Determine the [x, y] coordinate at the center of the cell enclosing the given text.  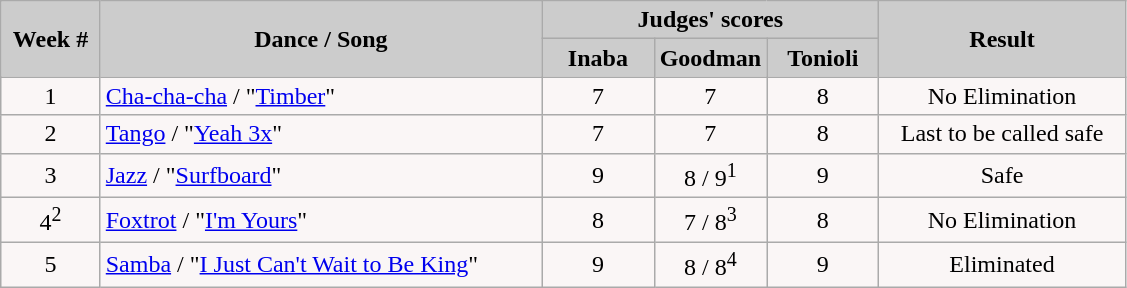
Last to be called safe [1002, 134]
1 [50, 96]
2 [50, 134]
Cha-cha-cha / "Timber" [320, 96]
Result [1002, 39]
Tango / "Yeah 3x" [320, 134]
42 [50, 220]
Goodman [710, 58]
Foxtrot / "I'm Yours" [320, 220]
Eliminated [1002, 264]
8 / 91 [710, 176]
Safe [1002, 176]
7 / 83 [710, 220]
Tonioli [823, 58]
Samba / "I Just Can't Wait to Be King" [320, 264]
3 [50, 176]
5 [50, 264]
Jazz / "Surfboard" [320, 176]
Judges' scores [710, 20]
Week # [50, 39]
8 / 84 [710, 264]
Inaba [598, 58]
Dance / Song [320, 39]
